Find where the given text appears and provide that cell's center as [x, y] coordinate. 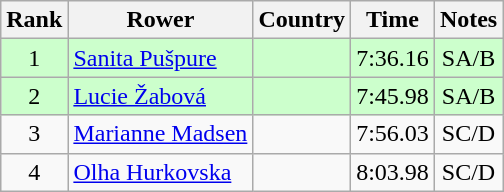
Notes [468, 20]
Lucie Žabová [160, 96]
Country [302, 20]
7:45.98 [393, 96]
Time [393, 20]
7:56.03 [393, 134]
1 [34, 58]
Olha Hurkovska [160, 172]
3 [34, 134]
7:36.16 [393, 58]
Sanita Pušpure [160, 58]
2 [34, 96]
Rower [160, 20]
8:03.98 [393, 172]
Rank [34, 20]
4 [34, 172]
Marianne Madsen [160, 134]
